From the cell containing the given text, extract its center point as [x, y] coordinate. 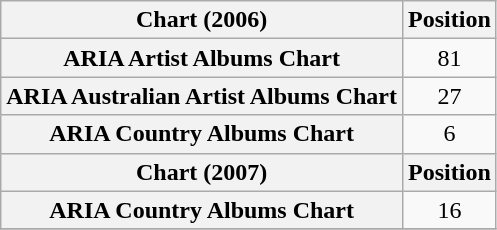
ARIA Artist Albums Chart [202, 58]
16 [450, 210]
81 [450, 58]
27 [450, 96]
Chart (2007) [202, 172]
6 [450, 134]
Chart (2006) [202, 20]
ARIA Australian Artist Albums Chart [202, 96]
